Extract the [X, Y] coordinate from the center of the cell holding the provided text.  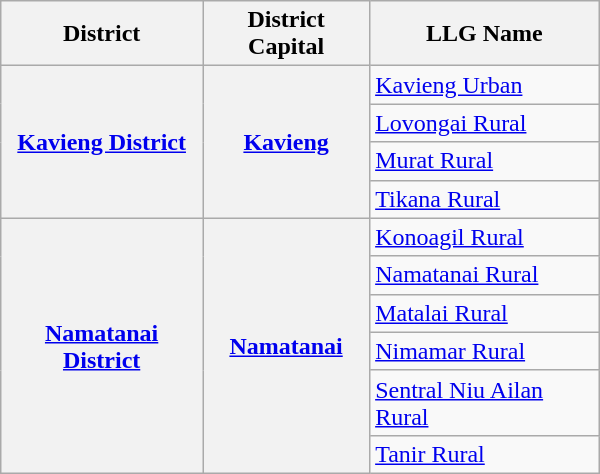
Nimamar Rural [485, 351]
Konoagil Rural [485, 237]
Kavieng District [102, 142]
Murat Rural [485, 161]
LLG Name [485, 34]
District [102, 34]
Tanir Rural [485, 454]
Namatanai [286, 346]
Tikana Rural [485, 199]
Sentral Niu Ailan Rural [485, 402]
Kavieng [286, 142]
Lovongai Rural [485, 123]
Matalai Rural [485, 313]
Namatanai Rural [485, 275]
Namatanai District [102, 346]
Kavieng Urban [485, 85]
District Capital [286, 34]
